Scan for the cell matching the given text and deliver its [X, Y] coordinate at center. 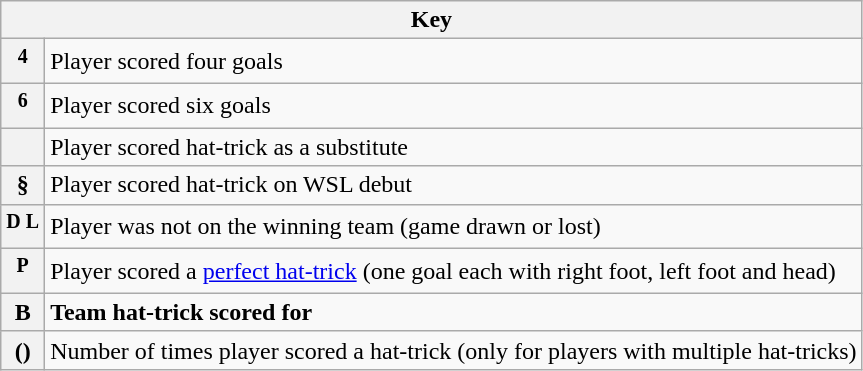
Number of times player scored a hat-trick (only for players with multiple hat-tricks) [454, 350]
() [23, 350]
P [23, 272]
§ [23, 185]
B [23, 312]
Player scored hat-trick on WSL debut [454, 185]
Player scored a perfect hat-trick (one goal each with right foot, left foot and head) [454, 272]
Player was not on the winning team (game drawn or lost) [454, 226]
Player scored four goals [454, 62]
Key [432, 20]
D L [23, 226]
Player scored hat-trick as a substitute [454, 147]
Player scored six goals [454, 106]
4 [23, 62]
Team hat-trick scored for [454, 312]
6 [23, 106]
